Pinpoint the cell where the given text exists, returning its (x, y) midpoint coordinate. 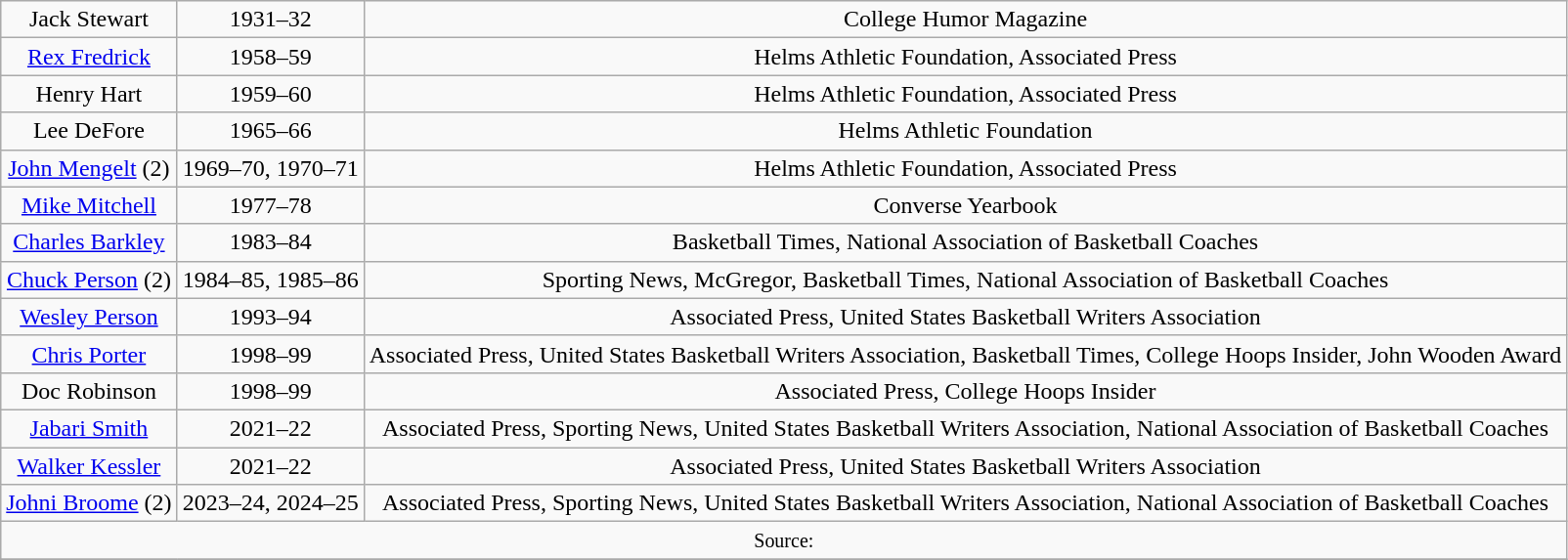
1958–59 (270, 57)
Associated Press, United States Basketball Writers Association, Basketball Times, College Hoops Insider, John Wooden Award (966, 354)
Associated Press, College Hoops Insider (966, 391)
Chris Porter (89, 354)
1977–78 (270, 205)
Charles Barkley (89, 242)
1965–66 (270, 131)
1983–84 (270, 242)
Source: (784, 540)
John Mengelt (2) (89, 168)
1984–85, 1985–86 (270, 280)
Henry Hart (89, 94)
1969–70, 1970–71 (270, 168)
Mike Mitchell (89, 205)
Jabari Smith (89, 428)
Walker Kessler (89, 466)
Doc Robinson (89, 391)
Converse Yearbook (966, 205)
College Humor Magazine (966, 20)
Wesley Person (89, 317)
1931–32 (270, 20)
Helms Athletic Foundation (966, 131)
Basketball Times, National Association of Basketball Coaches (966, 242)
Rex Fredrick (89, 57)
2023–24, 2024–25 (270, 503)
1959–60 (270, 94)
Johni Broome (2) (89, 503)
Chuck Person (2) (89, 280)
1993–94 (270, 317)
Lee DeFore (89, 131)
Sporting News, McGregor, Basketball Times, National Association of Basketball Coaches (966, 280)
Jack Stewart (89, 20)
